Identify which cell holds the provided text, then report its (x, y) central coordinate. 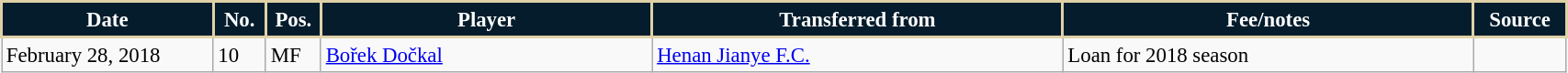
Pos. (293, 20)
Bořek Dočkal (487, 55)
Source (1519, 20)
Date (108, 20)
Loan for 2018 season (1268, 55)
MF (293, 55)
Henan Jianye F.C. (858, 55)
Transferred from (858, 20)
February 28, 2018 (108, 55)
Player (487, 20)
Fee/notes (1268, 20)
10 (239, 55)
No. (239, 20)
